Search for the cell housing the specified text and yield its (x, y) center coordinate. 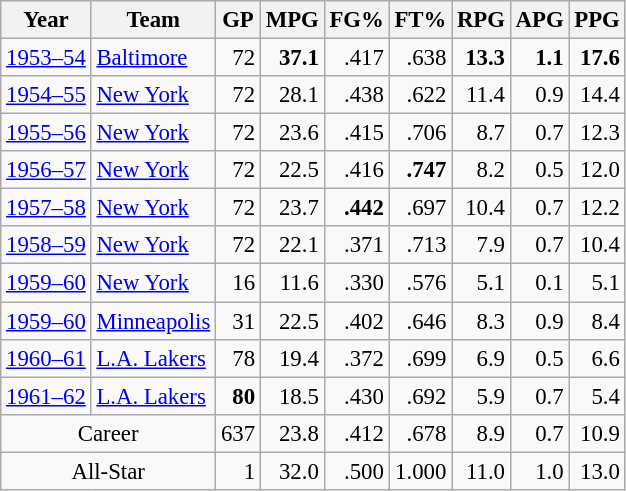
.692 (420, 396)
.412 (356, 433)
.706 (420, 133)
8.9 (482, 433)
.438 (356, 95)
22.1 (292, 245)
23.8 (292, 433)
All-Star (108, 471)
8.7 (482, 133)
8.3 (482, 321)
1.1 (540, 58)
1958–59 (46, 245)
.646 (420, 321)
12.3 (597, 133)
11.6 (292, 283)
1.000 (420, 471)
GP (238, 20)
31 (238, 321)
80 (238, 396)
19.4 (292, 358)
1954–55 (46, 95)
.576 (420, 283)
8.4 (597, 321)
.430 (356, 396)
1960–61 (46, 358)
6.9 (482, 358)
32.0 (292, 471)
PPG (597, 20)
28.1 (292, 95)
.500 (356, 471)
.713 (420, 245)
.372 (356, 358)
6.6 (597, 358)
APG (540, 20)
18.5 (292, 396)
5.9 (482, 396)
RPG (482, 20)
.402 (356, 321)
1955–56 (46, 133)
.371 (356, 245)
13.0 (597, 471)
14.4 (597, 95)
16 (238, 283)
.417 (356, 58)
1.0 (540, 471)
Team (153, 20)
Career (108, 433)
17.6 (597, 58)
.622 (420, 95)
.638 (420, 58)
.442 (356, 208)
37.1 (292, 58)
12.0 (597, 170)
0.1 (540, 283)
11.4 (482, 95)
MPG (292, 20)
.747 (420, 170)
FG% (356, 20)
1953–54 (46, 58)
1956–57 (46, 170)
8.2 (482, 170)
10.9 (597, 433)
.415 (356, 133)
Minneapolis (153, 321)
.699 (420, 358)
.697 (420, 208)
Year (46, 20)
.678 (420, 433)
.416 (356, 170)
1 (238, 471)
1961–62 (46, 396)
.330 (356, 283)
11.0 (482, 471)
23.7 (292, 208)
13.3 (482, 58)
1957–58 (46, 208)
637 (238, 433)
5.4 (597, 396)
23.6 (292, 133)
78 (238, 358)
FT% (420, 20)
7.9 (482, 245)
Baltimore (153, 58)
12.2 (597, 208)
